Capture the cell that displays the provided text and extract its (X, Y) central coordinate. 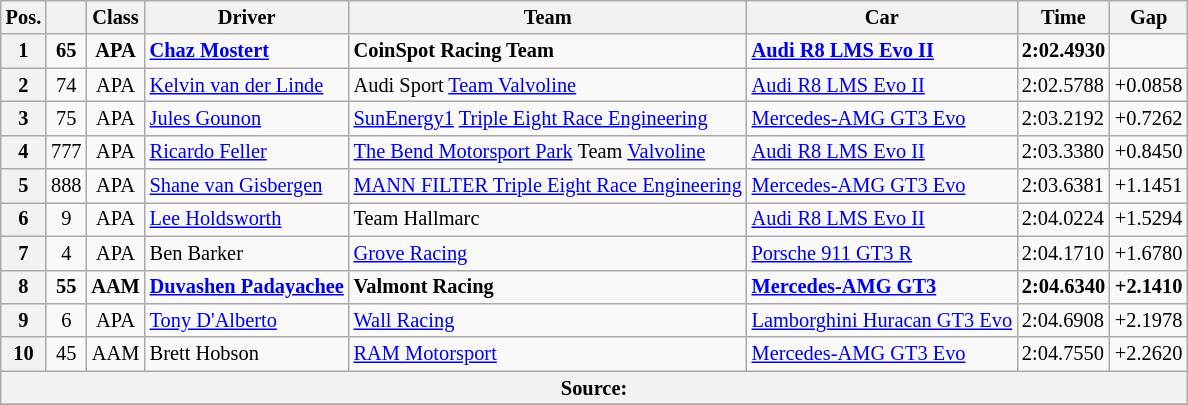
Wall Racing (548, 320)
Pos. (24, 17)
Porsche 911 GT3 R (882, 253)
Kelvin van der Linde (247, 85)
2:04.0224 (1064, 219)
Team (548, 17)
Ben Barker (247, 253)
Brett Hobson (247, 354)
2 (24, 85)
Driver (247, 17)
MANN FILTER Triple Eight Race Engineering (548, 186)
5 (24, 186)
10 (24, 354)
RAM Motorsport (548, 354)
Duvashen Padayachee (247, 287)
CoinSpot Racing Team (548, 51)
+1.5294 (1148, 219)
2:03.3380 (1064, 152)
2:03.6381 (1064, 186)
+0.8450 (1148, 152)
Tony D'Alberto (247, 320)
Audi Sport Team Valvoline (548, 85)
2:04.1710 (1064, 253)
Gap (1148, 17)
+0.7262 (1148, 118)
888 (66, 186)
Class (115, 17)
777 (66, 152)
Lamborghini Huracan GT3 Evo (882, 320)
Time (1064, 17)
Valmont Racing (548, 287)
2:04.7550 (1064, 354)
8 (24, 287)
74 (66, 85)
+2.1978 (1148, 320)
+2.1410 (1148, 287)
55 (66, 287)
+2.2620 (1148, 354)
Chaz Mostert (247, 51)
45 (66, 354)
Ricardo Feller (247, 152)
The Bend Motorsport Park Team Valvoline (548, 152)
Jules Gounon (247, 118)
2:03.2192 (1064, 118)
Grove Racing (548, 253)
Team Hallmarc (548, 219)
Car (882, 17)
Lee Holdsworth (247, 219)
Source: (594, 388)
+1.6780 (1148, 253)
2:04.6340 (1064, 287)
7 (24, 253)
1 (24, 51)
65 (66, 51)
3 (24, 118)
SunEnergy1 Triple Eight Race Engineering (548, 118)
75 (66, 118)
+0.0858 (1148, 85)
2:02.5788 (1064, 85)
+1.1451 (1148, 186)
2:02.4930 (1064, 51)
2:04.6908 (1064, 320)
Mercedes-AMG GT3 (882, 287)
Shane van Gisbergen (247, 186)
